Determine the (x, y) coordinate at the center of the cell enclosing the given text.  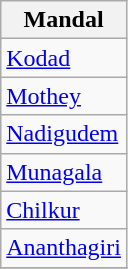
Nadigudem (64, 134)
Mothey (64, 96)
Ananthagiri (64, 248)
Munagala (64, 172)
Mandal (64, 20)
Kodad (64, 58)
Chilkur (64, 210)
